Pinpoint the cell where the given text exists, returning its [x, y] midpoint coordinate. 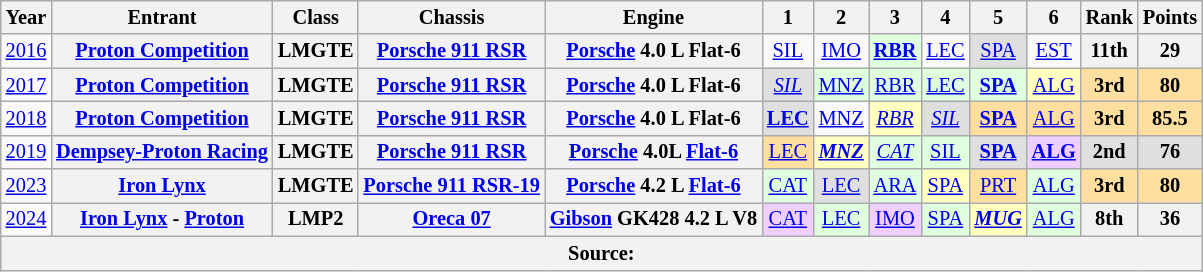
Points [1170, 17]
2nd [1110, 152]
6 [1054, 17]
Chassis [451, 17]
Class [316, 17]
Rank [1110, 17]
PRT [998, 186]
8th [1110, 219]
2018 [26, 118]
Porsche 911 RSR-19 [451, 186]
2024 [26, 219]
Iron Lynx - Proton [162, 219]
11th [1110, 51]
MUG [998, 219]
Dempsey-Proton Racing [162, 152]
Engine [654, 17]
LMP2 [316, 219]
Entrant [162, 17]
3 [896, 17]
EST [1054, 51]
2 [842, 17]
2017 [26, 85]
2016 [26, 51]
Year [26, 17]
76 [1170, 152]
4 [945, 17]
Gibson GK428 4.2 L V8 [654, 219]
36 [1170, 219]
1 [788, 17]
85.5 [1170, 118]
Porsche 4.2 L Flat-6 [654, 186]
ARA [896, 186]
Porsche 4.0L Flat-6 [654, 152]
Iron Lynx [162, 186]
29 [1170, 51]
5 [998, 17]
Oreca 07 [451, 219]
Source: [602, 253]
2019 [26, 152]
2023 [26, 186]
